Identify which cell holds the provided text, then report its (X, Y) central coordinate. 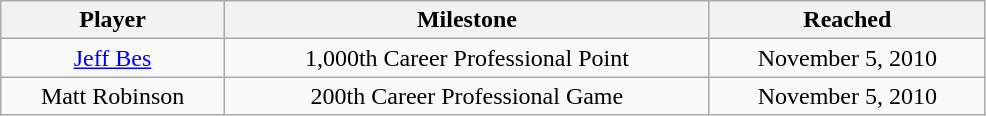
Jeff Bes (113, 58)
200th Career Professional Game (466, 96)
Milestone (466, 20)
Player (113, 20)
Reached (847, 20)
1,000th Career Professional Point (466, 58)
Matt Robinson (113, 96)
